Return the (x, y) coordinate for the center point of the cell that contains the specified text.  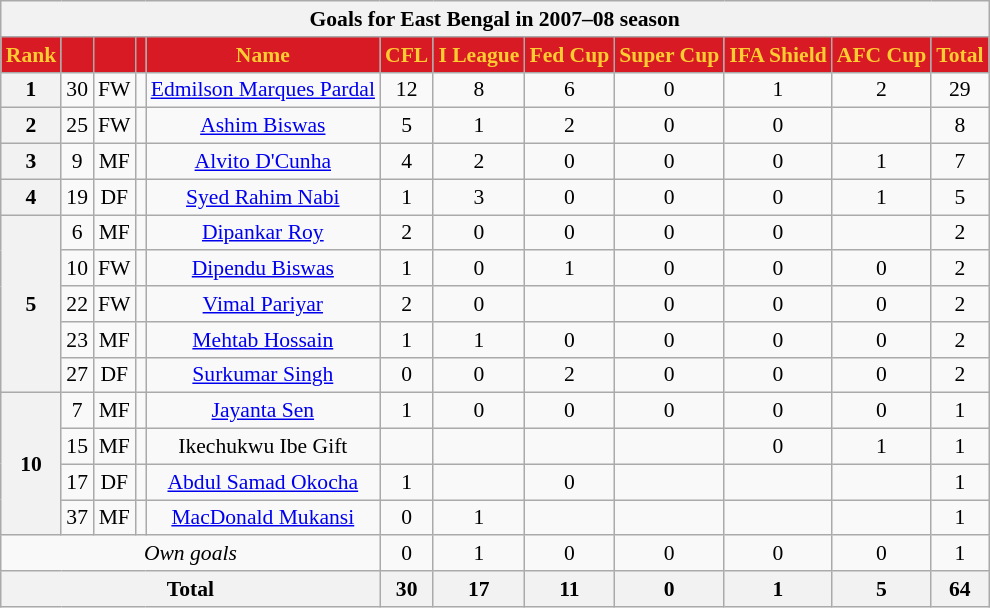
IFA Shield (778, 55)
Syed Rahim Nabi (263, 197)
12 (406, 90)
23 (77, 340)
Dipankar Roy (263, 233)
29 (960, 90)
22 (77, 304)
Vimal Pariyar (263, 304)
9 (77, 162)
Goals for East Bengal in 2007–08 season (495, 19)
CFL (406, 55)
Abdul Samad Okocha (263, 482)
I League (478, 55)
MacDonald Mukansi (263, 518)
Own goals (190, 554)
Jayanta Sen (263, 411)
Rank (32, 55)
Name (263, 55)
Dipendu Biswas (263, 269)
Alvito D'Cunha (263, 162)
Fed Cup (569, 55)
19 (77, 197)
37 (77, 518)
27 (77, 375)
AFC Cup (882, 55)
Surkumar Singh (263, 375)
Ikechukwu Ibe Gift (263, 447)
Super Cup (669, 55)
Mehtab Hossain (263, 340)
64 (960, 589)
Edmilson Marques Pardal (263, 90)
11 (569, 589)
Ashim Biswas (263, 126)
25 (77, 126)
15 (77, 447)
